Provide the (x, y) coordinate of the cell's center where the given text is located.  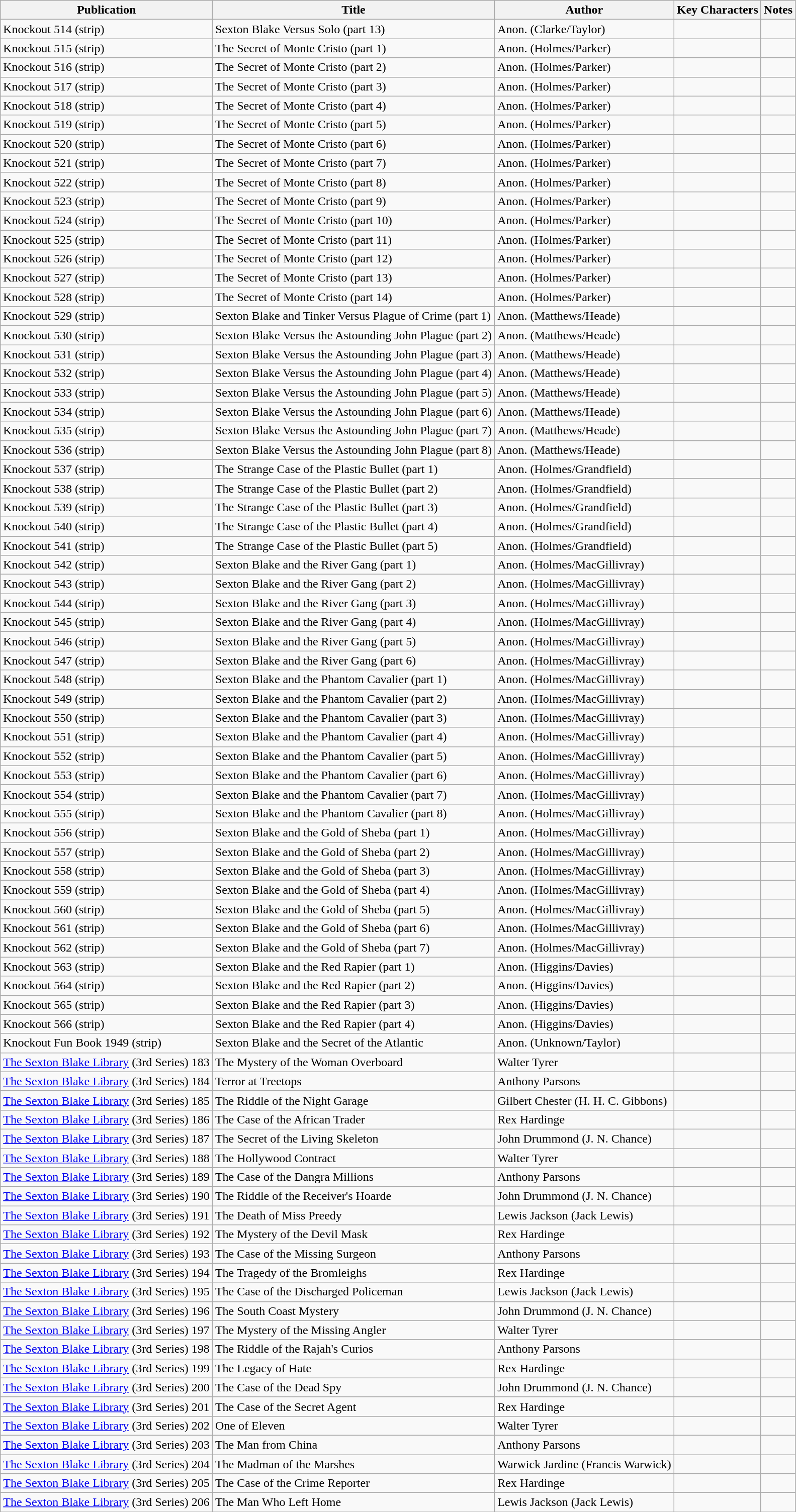
Knockout 530 (strip) (107, 335)
Sexton Blake and the Gold of Sheba (part 6) (353, 928)
The Sexton Blake Library (3rd Series) 186 (107, 1119)
The Hollywood Contract (353, 1158)
The Case of the African Trader (353, 1119)
Knockout 552 (strip) (107, 756)
The Sexton Blake Library (3rd Series) 201 (107, 1406)
Sexton Blake and the Gold of Sheba (part 7) (353, 948)
Knockout 533 (strip) (107, 393)
Sexton Blake and the Phantom Cavalier (part 3) (353, 718)
The Sexton Blake Library (3rd Series) 188 (107, 1158)
The Sexton Blake Library (3rd Series) 198 (107, 1349)
Knockout 546 (strip) (107, 641)
Knockout 562 (strip) (107, 948)
Knockout 550 (strip) (107, 718)
Sexton Blake and the Red Rapier (part 1) (353, 967)
Knockout 542 (strip) (107, 565)
Knockout 528 (strip) (107, 297)
The Sexton Blake Library (3rd Series) 193 (107, 1254)
Sexton Blake and the Phantom Cavalier (part 2) (353, 699)
The Sexton Blake Library (3rd Series) 185 (107, 1100)
Sexton Blake and the River Gang (part 3) (353, 603)
Sexton Blake and the Phantom Cavalier (part 8) (353, 813)
Sexton Blake Versus the Astounding John Plague (part 6) (353, 412)
The Case of the Discharged Policeman (353, 1292)
Knockout 514 (strip) (107, 29)
The Mystery of the Woman Overboard (353, 1062)
The Secret of Monte Cristo (part 1) (353, 48)
Sexton Blake Versus Solo (part 13) (353, 29)
The Secret of Monte Cristo (part 5) (353, 125)
Knockout 518 (strip) (107, 106)
The Case of the Secret Agent (353, 1406)
The Sexton Blake Library (3rd Series) 206 (107, 1502)
Knockout 558 (strip) (107, 871)
The Man from China (353, 1445)
Sexton Blake Versus the Astounding John Plague (part 8) (353, 450)
Sexton Blake and the Gold of Sheba (part 5) (353, 909)
The Sexton Blake Library (3rd Series) 195 (107, 1292)
The Secret of Monte Cristo (part 10) (353, 220)
Sexton Blake Versus the Astounding John Plague (part 2) (353, 335)
Sexton Blake and the River Gang (part 4) (353, 622)
Sexton Blake and the River Gang (part 6) (353, 660)
Knockout 515 (strip) (107, 48)
Knockout 531 (strip) (107, 354)
Knockout 565 (strip) (107, 1005)
Sexton Blake and the Phantom Cavalier (part 4) (353, 737)
Sexton Blake and the Secret of the Atlantic (353, 1043)
The Secret of Monte Cristo (part 14) (353, 297)
Sexton Blake Versus the Astounding John Plague (part 7) (353, 431)
The Secret of Monte Cristo (part 13) (353, 278)
Knockout 526 (strip) (107, 259)
Sexton Blake and the Phantom Cavalier (part 6) (353, 775)
One of Eleven (353, 1426)
Knockout 547 (strip) (107, 660)
Knockout 551 (strip) (107, 737)
The Case of the Dead Spy (353, 1387)
Knockout 563 (strip) (107, 967)
The Case of the Missing Surgeon (353, 1254)
Sexton Blake and the Gold of Sheba (part 3) (353, 871)
Knockout 525 (strip) (107, 240)
Knockout 566 (strip) (107, 1024)
Notes (778, 10)
Knockout 521 (strip) (107, 163)
The Death of Miss Preedy (353, 1215)
The Secret of Monte Cristo (part 8) (353, 182)
Knockout 536 (strip) (107, 450)
The Strange Case of the Plastic Bullet (part 3) (353, 507)
Knockout 537 (strip) (107, 469)
Sexton Blake and Tinker Versus Plague of Crime (part 1) (353, 316)
Knockout 534 (strip) (107, 412)
Knockout 540 (strip) (107, 526)
The Secret of Monte Cristo (part 4) (353, 106)
Knockout 554 (strip) (107, 794)
Knockout 532 (strip) (107, 373)
Knockout 535 (strip) (107, 431)
The South Coast Mystery (353, 1311)
Knockout Fun Book 1949 (strip) (107, 1043)
The Sexton Blake Library (3rd Series) 196 (107, 1311)
The Strange Case of the Plastic Bullet (part 1) (353, 469)
The Madman of the Marshes (353, 1464)
Knockout 523 (strip) (107, 201)
Knockout 549 (strip) (107, 699)
The Sexton Blake Library (3rd Series) 202 (107, 1426)
Knockout 543 (strip) (107, 584)
The Strange Case of the Plastic Bullet (part 5) (353, 545)
The Sexton Blake Library (3rd Series) 190 (107, 1196)
Sexton Blake and the River Gang (part 5) (353, 641)
The Secret of Monte Cristo (part 9) (353, 201)
The Sexton Blake Library (3rd Series) 187 (107, 1139)
The Riddle of the Rajah's Curios (353, 1349)
The Mystery of the Devil Mask (353, 1235)
Knockout 560 (strip) (107, 909)
Knockout 541 (strip) (107, 545)
Knockout 529 (strip) (107, 316)
Knockout 527 (strip) (107, 278)
The Secret of Monte Cristo (part 12) (353, 259)
Knockout 517 (strip) (107, 86)
Gilbert Chester (H. H. C. Gibbons) (584, 1100)
Author (584, 10)
Sexton Blake and the Gold of Sheba (part 1) (353, 832)
Knockout 553 (strip) (107, 775)
Knockout 538 (strip) (107, 488)
The Sexton Blake Library (3rd Series) 200 (107, 1387)
The Sexton Blake Library (3rd Series) 194 (107, 1273)
Title (353, 10)
Sexton Blake and the Gold of Sheba (part 2) (353, 852)
Sexton Blake and the Phantom Cavalier (part 7) (353, 794)
The Legacy of Hate (353, 1368)
The Riddle of the Night Garage (353, 1100)
Sexton Blake and the Gold of Sheba (part 4) (353, 890)
The Riddle of the Receiver's Hoarde (353, 1196)
The Secret of Monte Cristo (part 3) (353, 86)
Knockout 556 (strip) (107, 832)
Knockout 520 (strip) (107, 144)
Sexton Blake Versus the Astounding John Plague (part 4) (353, 373)
Sexton Blake and the Red Rapier (part 2) (353, 986)
Knockout 561 (strip) (107, 928)
Knockout 544 (strip) (107, 603)
The Sexton Blake Library (3rd Series) 199 (107, 1368)
The Sexton Blake Library (3rd Series) 184 (107, 1081)
Knockout 559 (strip) (107, 890)
Knockout 516 (strip) (107, 67)
Warwick Jardine (Francis Warwick) (584, 1464)
Knockout 524 (strip) (107, 220)
Sexton Blake and the River Gang (part 2) (353, 584)
The Sexton Blake Library (3rd Series) 183 (107, 1062)
The Secret of the Living Skeleton (353, 1139)
Knockout 548 (strip) (107, 680)
Knockout 564 (strip) (107, 986)
Publication (107, 10)
Anon. (Unknown/Taylor) (584, 1043)
Sexton Blake and the Phantom Cavalier (part 5) (353, 756)
The Case of the Dangra Millions (353, 1177)
The Sexton Blake Library (3rd Series) 192 (107, 1235)
The Mystery of the Missing Angler (353, 1330)
The Case of the Crime Reporter (353, 1483)
The Strange Case of the Plastic Bullet (part 2) (353, 488)
Sexton Blake and the River Gang (part 1) (353, 565)
Sexton Blake and the Red Rapier (part 4) (353, 1024)
The Sexton Blake Library (3rd Series) 205 (107, 1483)
The Secret of Monte Cristo (part 11) (353, 240)
Terror at Treetops (353, 1081)
The Secret of Monte Cristo (part 6) (353, 144)
The Sexton Blake Library (3rd Series) 197 (107, 1330)
Sexton Blake Versus the Astounding John Plague (part 3) (353, 354)
Sexton Blake and the Phantom Cavalier (part 1) (353, 680)
Knockout 545 (strip) (107, 622)
The Secret of Monte Cristo (part 7) (353, 163)
Knockout 522 (strip) (107, 182)
Knockout 555 (strip) (107, 813)
The Sexton Blake Library (3rd Series) 204 (107, 1464)
Knockout 539 (strip) (107, 507)
Sexton Blake and the Red Rapier (part 3) (353, 1005)
Knockout 519 (strip) (107, 125)
The Strange Case of the Plastic Bullet (part 4) (353, 526)
Key Characters (717, 10)
The Tragedy of the Bromleighs (353, 1273)
The Sexton Blake Library (3rd Series) 189 (107, 1177)
Anon. (Clarke/Taylor) (584, 29)
The Man Who Left Home (353, 1502)
Knockout 557 (strip) (107, 852)
Sexton Blake Versus the Astounding John Plague (part 5) (353, 393)
The Sexton Blake Library (3rd Series) 203 (107, 1445)
The Sexton Blake Library (3rd Series) 191 (107, 1215)
The Secret of Monte Cristo (part 2) (353, 67)
